From the cell containing the given text, extract its center point as (x, y) coordinate. 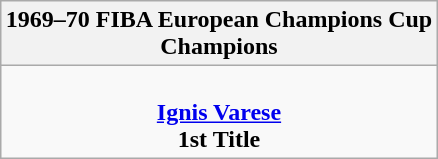
Ignis Varese 1st Title (218, 112)
1969–70 FIBA European Champions CupChampions (218, 34)
